Return the [x, y] coordinate for the center point of the cell that contains the specified text.  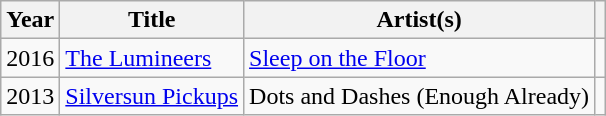
The Lumineers [152, 58]
Sleep on the Floor [420, 58]
Dots and Dashes (Enough Already) [420, 96]
Title [152, 20]
Silversun Pickups [152, 96]
2016 [30, 58]
Artist(s) [420, 20]
2013 [30, 96]
Year [30, 20]
